Determine the (x, y) coordinate at the center of the cell enclosing the given text.  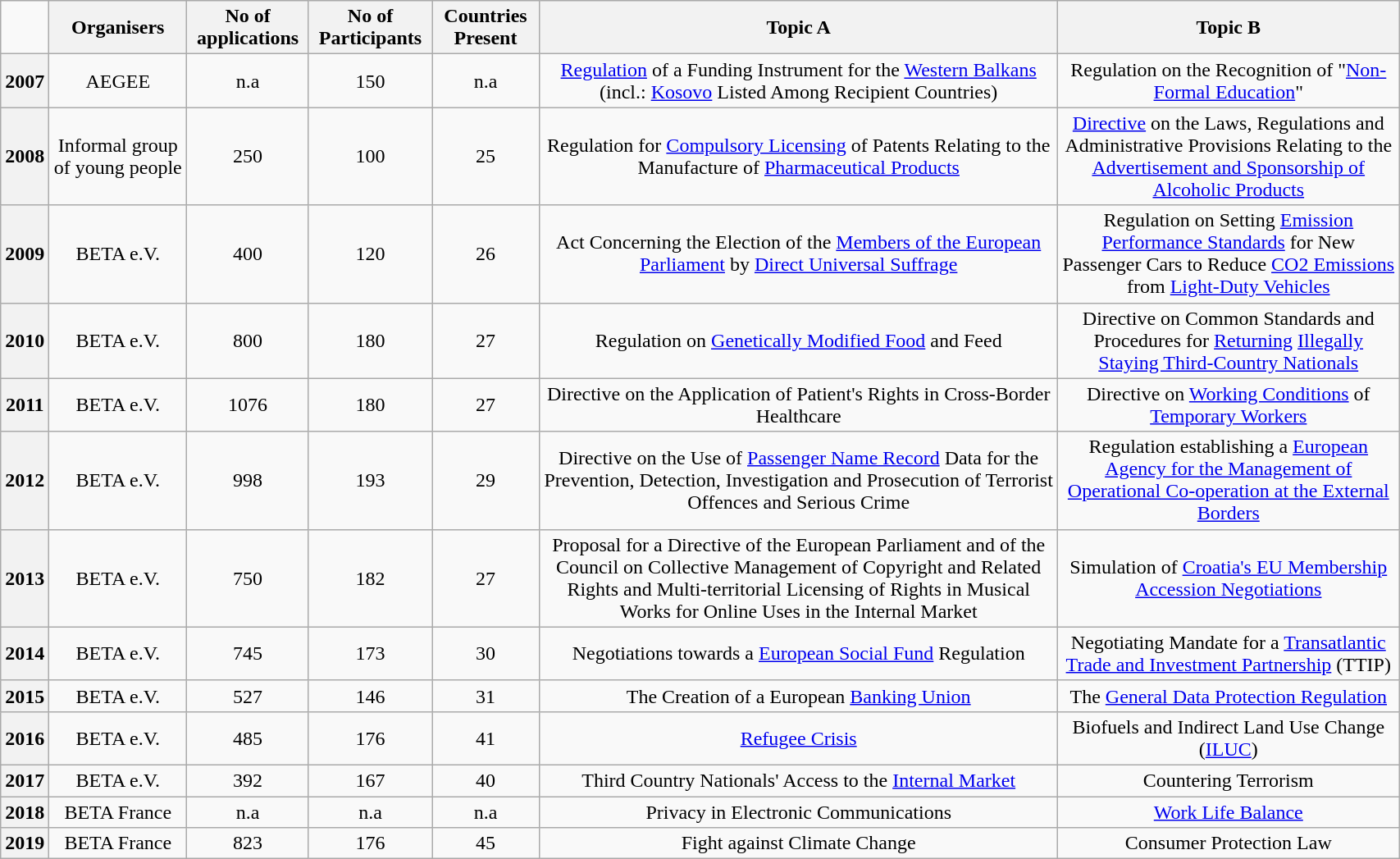
485 (248, 738)
Directive on the Laws, Regulations and Administrative Provisions Relating to the Advertisement and Sponsorship of Alcoholic Products (1229, 156)
2015 (25, 696)
30 (486, 653)
Refugee Crisis (798, 738)
Informal group of young people (118, 156)
Negotiations towards a European Social Fund Regulation (798, 653)
2012 (25, 481)
Regulation on Genetically Modified Food and Feed (798, 340)
No of applications (248, 28)
120 (370, 254)
2011 (25, 405)
250 (248, 156)
41 (486, 738)
2010 (25, 340)
Negotiating Mandate for a Transatlantic Trade and Investment Partnership (TTIP) (1229, 653)
25 (486, 156)
800 (248, 340)
2013 (25, 578)
No of Participants (370, 28)
AEGEE (118, 80)
Directive on the Application of Patient's Rights in Cross-Border Healthcare (798, 405)
29 (486, 481)
527 (248, 696)
2016 (25, 738)
Consumer Protection Law (1229, 843)
Act Concerning the Election of the Members of the European Parliament by Direct Universal Suffrage (798, 254)
Regulation of a Funding Instrument for the Western Balkans (incl.: Kosovo Listed Among Recipient Countries) (798, 80)
998 (248, 481)
400 (248, 254)
Regulation establishing a European Agency for the Management of Operational Co-operation at the External Borders (1229, 481)
2009 (25, 254)
26 (486, 254)
Regulation on the Recognition of "Non-Formal Education" (1229, 80)
Privacy in Electronic Communications (798, 811)
823 (248, 843)
The Creation of a European Banking Union (798, 696)
Topic B (1229, 28)
40 (486, 780)
1076 (248, 405)
2008 (25, 156)
2017 (25, 780)
Topic A (798, 28)
Organisers (118, 28)
167 (370, 780)
The General Data Protection Regulation (1229, 696)
45 (486, 843)
Countering Terrorism (1229, 780)
Fight against Climate Change (798, 843)
2007 (25, 80)
2018 (25, 811)
Third Country Nationals' Access to the Internal Market (798, 780)
150 (370, 80)
Regulation on Setting Emission Performance Standards for New Passenger Cars to Reduce CO2 Emissions from Light-Duty Vehicles (1229, 254)
Countries Present (486, 28)
Biofuels and Indirect Land Use Change (ILUC) (1229, 738)
Work Life Balance (1229, 811)
750 (248, 578)
Simulation of Croatia's EU Membership Accession Negotiations (1229, 578)
100 (370, 156)
Directive on Common Standards and Procedures for Returning Illegally Staying Third-Country Nationals (1229, 340)
193 (370, 481)
745 (248, 653)
Regulation for Compulsory Licensing of Patents Relating to the Manufacture of Pharmaceutical Products (798, 156)
2014 (25, 653)
Directive on Working Conditions of Temporary Workers (1229, 405)
31 (486, 696)
173 (370, 653)
146 (370, 696)
392 (248, 780)
2019 (25, 843)
182 (370, 578)
